Identify which cell holds the provided text, then report its (X, Y) central coordinate. 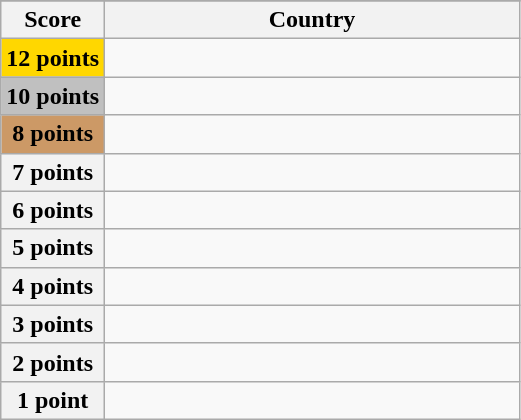
5 points (53, 248)
2 points (53, 362)
8 points (53, 134)
Score (53, 20)
1 point (53, 400)
6 points (53, 210)
12 points (53, 58)
7 points (53, 172)
3 points (53, 324)
Country (312, 20)
4 points (53, 286)
10 points (53, 96)
